Find where the given text appears and provide that cell's center as (X, Y) coordinate. 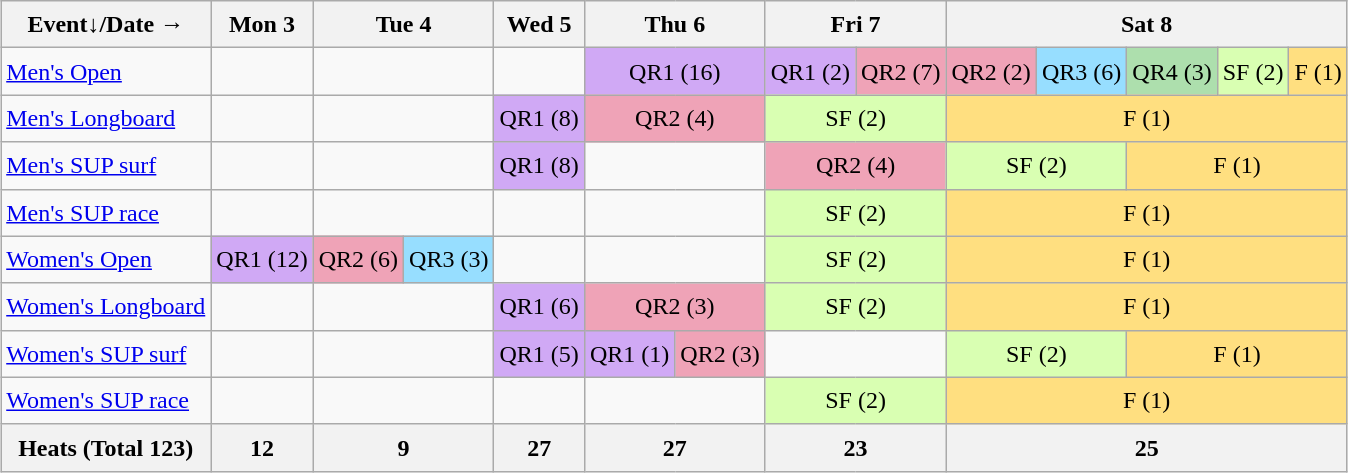
QR1 (5) (539, 354)
Wed 5 (539, 24)
QR3 (3) (449, 260)
Men's Open (106, 72)
Mon 3 (262, 24)
Women's Longboard (106, 306)
Fri 7 (856, 24)
QR4 (3) (1172, 72)
QR3 (6) (1081, 72)
Event↓/Date → (106, 24)
Men's SUP race (106, 212)
Thu 6 (674, 24)
QR2 (7) (901, 72)
Heats (Total 123) (106, 448)
Women's SUP surf (106, 354)
QR2 (2) (991, 72)
Sat 8 (1146, 24)
QR1 (6) (539, 306)
25 (1146, 448)
9 (404, 448)
Women's SUP race (106, 400)
Women's Open (106, 260)
QR1 (1) (629, 354)
Tue 4 (404, 24)
QR1 (2) (810, 72)
QR2 (6) (358, 260)
12 (262, 448)
QR1 (16) (674, 72)
Men's SUP surf (106, 166)
QR1 (12) (262, 260)
23 (856, 448)
Men's Longboard (106, 118)
